Find where the given text appears and provide that cell's center as (x, y) coordinate. 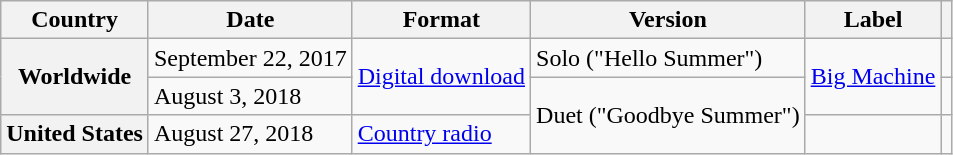
Country (75, 20)
Format (441, 20)
Digital download (441, 77)
Country radio (441, 134)
Date (250, 20)
August 3, 2018 (250, 96)
Solo ("Hello Summer") (668, 58)
Duet ("Goodbye Summer") (668, 115)
United States (75, 134)
Label (873, 20)
September 22, 2017 (250, 58)
Big Machine (873, 77)
August 27, 2018 (250, 134)
Worldwide (75, 77)
Version (668, 20)
